Output the (x, y) coordinate of the center of the cell containing the given text.  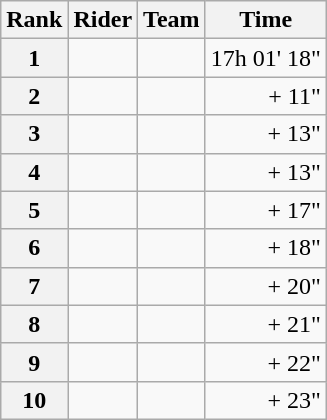
+ 17" (266, 210)
7 (34, 286)
Rider (103, 20)
10 (34, 400)
1 (34, 58)
+ 23" (266, 400)
+ 11" (266, 96)
Team (172, 20)
6 (34, 248)
3 (34, 134)
9 (34, 362)
+ 21" (266, 324)
2 (34, 96)
+ 22" (266, 362)
17h 01' 18" (266, 58)
+ 20" (266, 286)
+ 18" (266, 248)
8 (34, 324)
Rank (34, 20)
5 (34, 210)
4 (34, 172)
Time (266, 20)
